Scan for the cell matching the given text and deliver its [X, Y] coordinate at center. 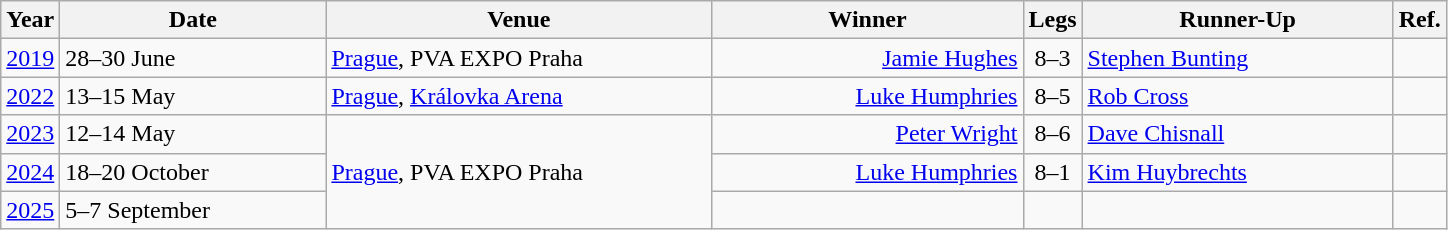
Date [193, 20]
28–30 June [193, 58]
Rob Cross [1238, 96]
12–14 May [193, 134]
Ref. [1420, 20]
Winner [868, 20]
8–6 [1052, 134]
8–5 [1052, 96]
2025 [30, 210]
Dave Chisnall [1238, 134]
2022 [30, 96]
Kim Huybrechts [1238, 172]
8–3 [1052, 58]
8–1 [1052, 172]
5–7 September [193, 210]
Peter Wright [868, 134]
Jamie Hughes [868, 58]
Stephen Bunting [1238, 58]
13–15 May [193, 96]
2024 [30, 172]
Legs [1052, 20]
2019 [30, 58]
Venue [519, 20]
Year [30, 20]
Runner-Up [1238, 20]
Prague, Královka Arena [519, 96]
2023 [30, 134]
18–20 October [193, 172]
